Identify which cell holds the provided text, then report its (x, y) central coordinate. 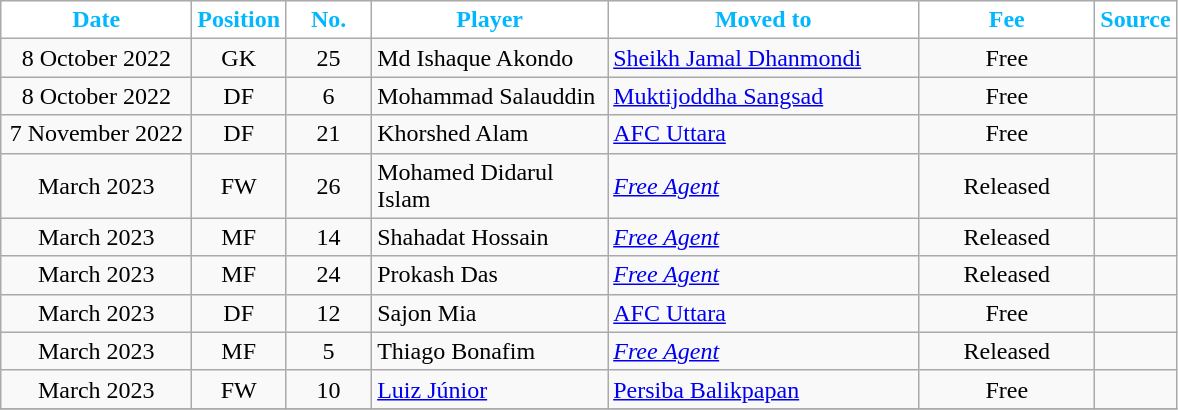
Source (1136, 20)
14 (329, 237)
Fee (1007, 20)
7 November 2022 (96, 134)
GK (239, 58)
Mohammad Salauddin (490, 96)
Position (239, 20)
Thiago Bonafim (490, 351)
No. (329, 20)
Persiba Balikpapan (764, 389)
26 (329, 186)
25 (329, 58)
6 (329, 96)
24 (329, 275)
Mohamed Didarul Islam (490, 186)
Muktijoddha Sangsad (764, 96)
Prokash Das (490, 275)
5 (329, 351)
Md Ishaque Akondo (490, 58)
Sheikh Jamal Dhanmondi (764, 58)
21 (329, 134)
Player (490, 20)
Shahadat Hossain (490, 237)
Khorshed Alam (490, 134)
12 (329, 313)
Date (96, 20)
Moved to (764, 20)
10 (329, 389)
Sajon Mia (490, 313)
Luiz Júnior (490, 389)
